Scan for the cell matching the given text and deliver its (X, Y) coordinate at center. 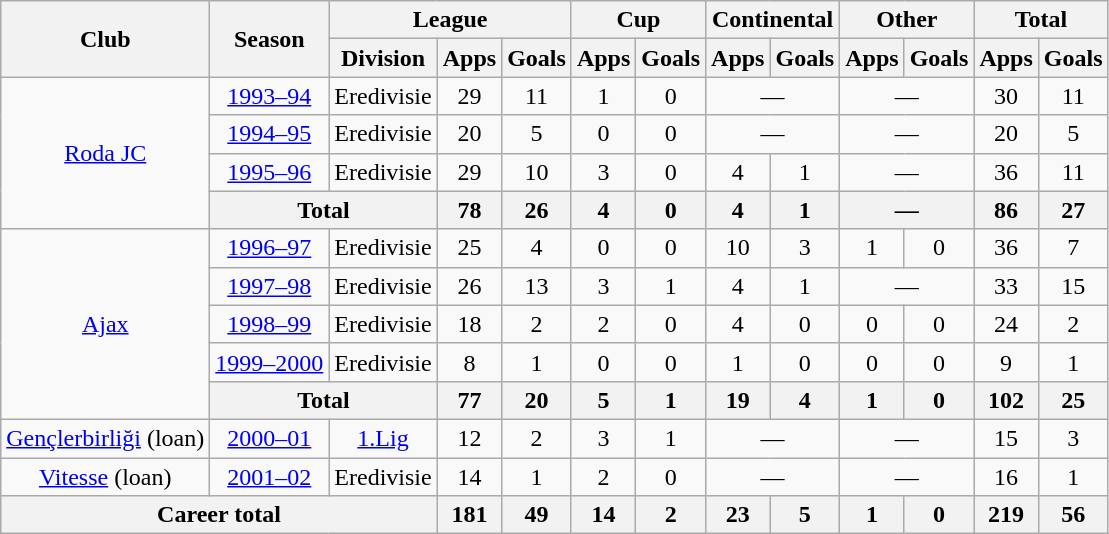
Season (270, 39)
16 (1006, 477)
27 (1073, 210)
219 (1006, 515)
Career total (219, 515)
1.Lig (383, 438)
Ajax (106, 324)
League (450, 20)
77 (469, 400)
Vitesse (loan) (106, 477)
Club (106, 39)
13 (537, 286)
2001–02 (270, 477)
78 (469, 210)
1999–2000 (270, 362)
1997–98 (270, 286)
102 (1006, 400)
33 (1006, 286)
2000–01 (270, 438)
Cup (638, 20)
Gençlerbirliği (loan) (106, 438)
1994–95 (270, 134)
Continental (773, 20)
56 (1073, 515)
Roda JC (106, 153)
Other (907, 20)
8 (469, 362)
12 (469, 438)
18 (469, 324)
30 (1006, 96)
19 (738, 400)
1998–99 (270, 324)
7 (1073, 248)
49 (537, 515)
9 (1006, 362)
86 (1006, 210)
Division (383, 58)
23 (738, 515)
1996–97 (270, 248)
24 (1006, 324)
1995–96 (270, 172)
1993–94 (270, 96)
181 (469, 515)
